Pinpoint the cell where the given text exists, returning its [X, Y] midpoint coordinate. 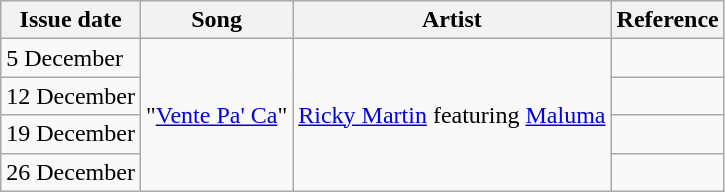
5 December [71, 58]
12 December [71, 96]
Song [216, 20]
26 December [71, 172]
19 December [71, 134]
Ricky Martin featuring Maluma [452, 115]
Artist [452, 20]
"Vente Pa' Ca" [216, 115]
Issue date [71, 20]
Reference [668, 20]
